Pinpoint the cell where the given text exists, returning its [X, Y] midpoint coordinate. 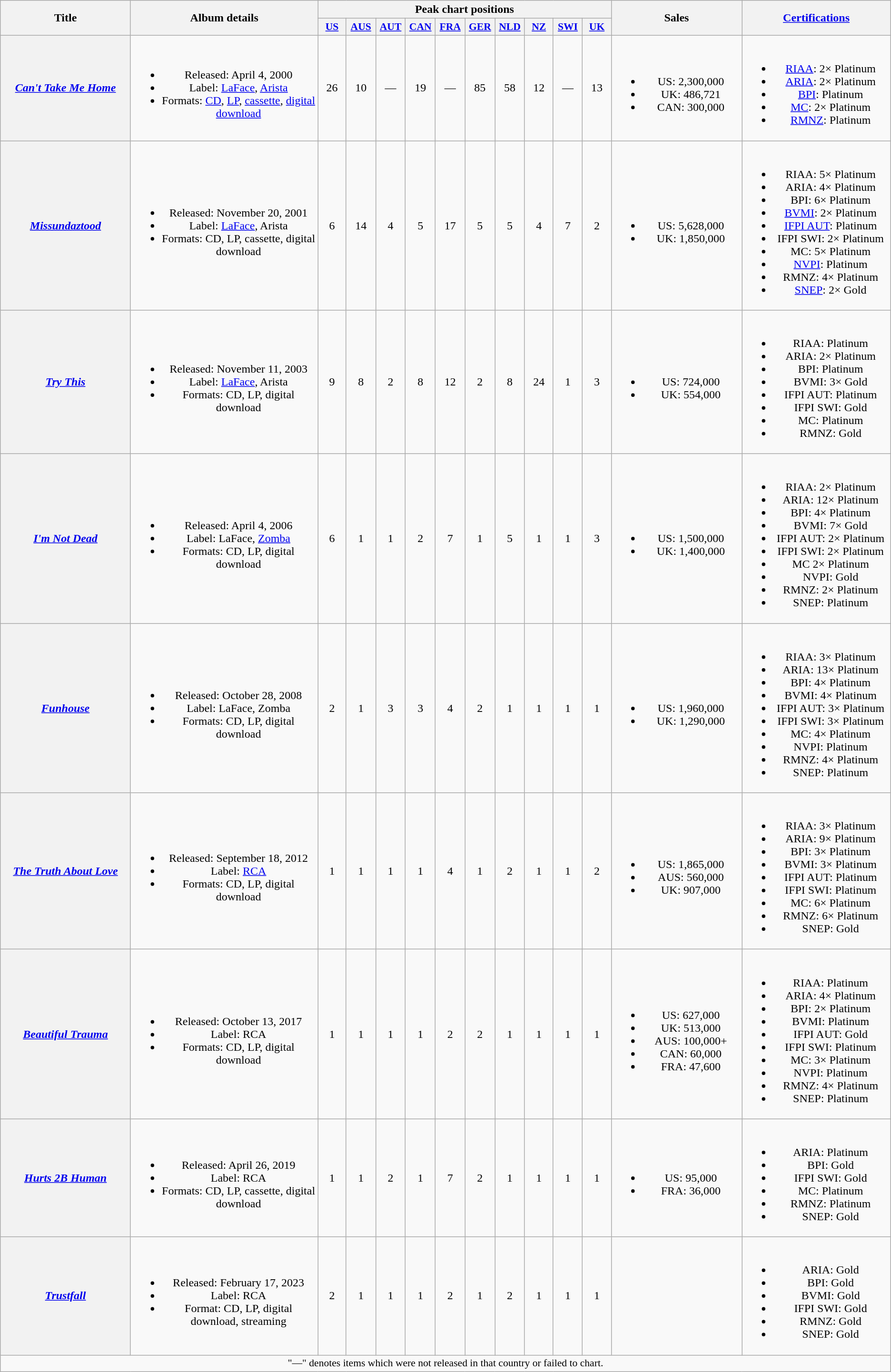
Released: April 4, 2000Label: LaFace, AristaFormats: CD, LP, cassette, digital download [224, 88]
I'm Not Dead [66, 539]
Album details [224, 18]
Trustfall [66, 1296]
9 [332, 382]
Released: November 20, 2001Label: LaFace, AristaFormats: CD, LP, cassette, digital download [224, 226]
Title [66, 18]
Released: October 28, 2008Label: LaFace, ZombaFormats: CD, LP, digital download [224, 708]
UK [597, 27]
FRA [450, 27]
NZ [539, 27]
Missundaztood [66, 226]
Beautiful Trauma [66, 1034]
Released: April 26, 2019Label: RCAFormats: CD, LP, cassette, digital download [224, 1178]
Sales [677, 18]
19 [421, 88]
US: 1,865,000AUS: 560,000UK: 907,000 [677, 871]
14 [361, 226]
Certifications [816, 18]
US: 95,000FRA: 36,000 [677, 1178]
24 [539, 382]
Funhouse [66, 708]
AUS [361, 27]
US: 2,300,000UK: 486,721CAN: 300,000 [677, 88]
13 [597, 88]
Hurts 2B Human [66, 1178]
Released: November 11, 2003Label: LaFace, AristaFormats: CD, LP, digital download [224, 382]
CAN [421, 27]
26 [332, 88]
17 [450, 226]
SWI [568, 27]
US: 1,500,000UK: 1,400,000 [677, 539]
Peak chart positions [465, 10]
Try This [66, 382]
Released: February 17, 2023Label: RCAFormat: CD, LP, digital download, streaming [224, 1296]
ARIA: PlatinumBPI: GoldIFPI SWI: GoldMC: PlatinumRMNZ: PlatinumSNEP: Gold [816, 1178]
85 [480, 88]
US: 5,628,000UK: 1,850,000 [677, 226]
NLD [510, 27]
The Truth About Love [66, 871]
Can't Take Me Home [66, 88]
58 [510, 88]
US [332, 27]
"—" denotes items which were not released in that country or failed to chart. [445, 1363]
ARIA: GoldBPI: GoldBVMI: GoldIFPI SWI: GoldRMNZ: GoldSNEP: Gold [816, 1296]
US: 724,000UK: 554,000 [677, 382]
US: 627,000UK: 513,000AUS: 100,000+CAN: 60,000FRA: 47,600 [677, 1034]
RIAA: 2× PlatinumARIA: 2× PlatinumBPI: PlatinumMC: 2× PlatinumRMNZ: Platinum [816, 88]
RIAA: PlatinumARIA: 2× PlatinumBPI: PlatinumBVMI: 3× GoldIFPI AUT: PlatinumIFPI SWI: GoldMC: PlatinumRMNZ: Gold [816, 382]
Released: October 13, 2017Label: RCAFormats: CD, LP, digital download [224, 1034]
RIAA: 3× PlatinumARIA: 9× PlatinumBPI: 3× PlatinumBVMI: 3× PlatinumIFPI AUT: PlatinumIFPI SWI: PlatinumMC: 6× PlatinumRMNZ: 6× PlatinumSNEP: Gold [816, 871]
AUT [390, 27]
Released: September 18, 2012Label: RCAFormats: CD, LP, digital download [224, 871]
Released: April 4, 2006Label: LaFace, ZombaFormats: CD, LP, digital download [224, 539]
10 [361, 88]
GER [480, 27]
US: 1,960,000UK: 1,290,000 [677, 708]
